Identify which cell holds the provided text, then report its (X, Y) central coordinate. 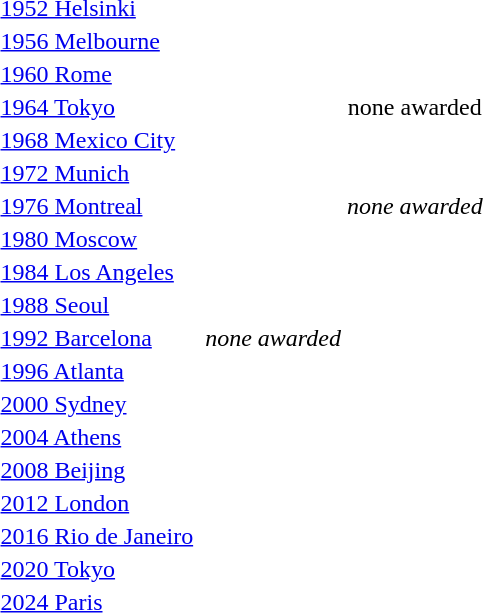
none awarded (274, 338)
